Provide the (X, Y) coordinate of the cell's center where the given text is located.  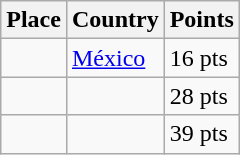
28 pts (202, 96)
México (115, 58)
39 pts (202, 134)
Place (34, 20)
16 pts (202, 58)
Points (202, 20)
Country (115, 20)
